Scan for the cell matching the given text and deliver its (X, Y) coordinate at center. 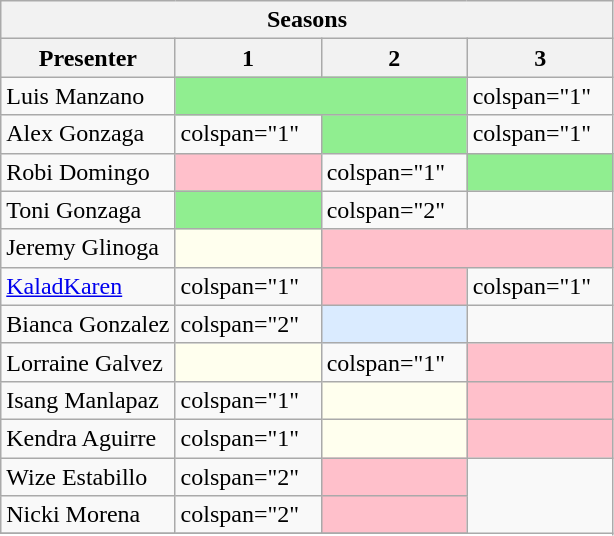
Seasons (307, 20)
Wize Estabillo (88, 477)
Kendra Aguirre (88, 438)
Robi Domingo (88, 172)
KaladKaren (88, 286)
Alex Gonzaga (88, 134)
Nicki Morena (88, 515)
Toni Gonzaga (88, 210)
1 (248, 58)
Presenter (88, 58)
2 (394, 58)
Lorraine Galvez (88, 362)
Luis Manzano (88, 96)
Bianca Gonzalez (88, 324)
3 (540, 58)
Isang Manlapaz (88, 400)
Jeremy Glinoga (88, 248)
